Output the (X, Y) coordinate of the center of the cell containing the given text.  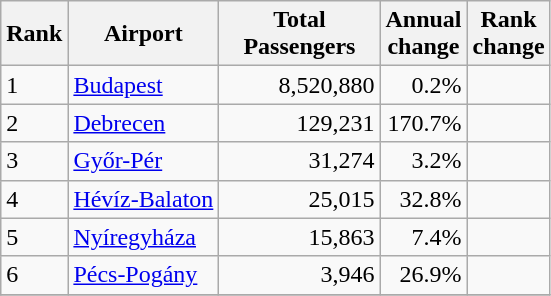
129,231 (300, 123)
7.4% (424, 237)
3.2% (424, 161)
Rank (34, 34)
170.7% (424, 123)
5 (34, 237)
Annualchange (424, 34)
3,946 (300, 275)
Debrecen (144, 123)
1 (34, 85)
0.2% (424, 85)
6 (34, 275)
32.8% (424, 199)
Hévíz-Balaton (144, 199)
Rankchange (508, 34)
15,863 (300, 237)
26.9% (424, 275)
Airport (144, 34)
TotalPassengers (300, 34)
Győr-Pér (144, 161)
3 (34, 161)
Budapest (144, 85)
4 (34, 199)
8,520,880 (300, 85)
2 (34, 123)
Pécs-Pogány (144, 275)
Nyíregyháza (144, 237)
25,015 (300, 199)
31,274 (300, 161)
